Return (x, y) of the center of cell containing provided text 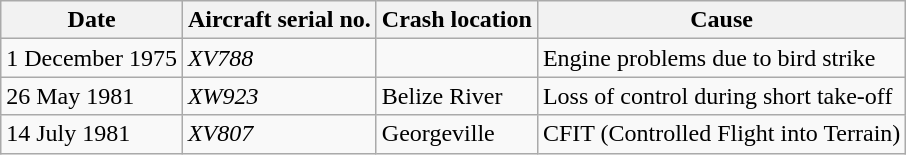
Georgeville (456, 134)
XV788 (279, 58)
Engine problems due to bird strike (721, 58)
Aircraft serial no. (279, 20)
1 December 1975 (92, 58)
XV807 (279, 134)
Cause (721, 20)
Date (92, 20)
CFIT (Controlled Flight into Terrain) (721, 134)
Crash location (456, 20)
XW923 (279, 96)
14 July 1981 (92, 134)
Belize River (456, 96)
26 May 1981 (92, 96)
Loss of control during short take-off (721, 96)
